Identify which cell holds the provided text, then report its (X, Y) central coordinate. 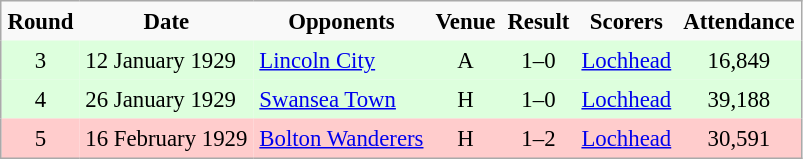
Venue (465, 21)
12 January 1929 (166, 60)
30,591 (739, 139)
Opponents (341, 21)
Lincoln City (341, 60)
4 (40, 100)
Date (166, 21)
A (465, 60)
16 February 1929 (166, 139)
26 January 1929 (166, 100)
3 (40, 60)
Round (40, 21)
16,849 (739, 60)
5 (40, 139)
39,188 (739, 100)
Bolton Wanderers (341, 139)
Scorers (626, 21)
1–2 (538, 139)
Result (538, 21)
Swansea Town (341, 100)
Attendance (739, 21)
